Identify which cell holds the provided text, then report its [X, Y] central coordinate. 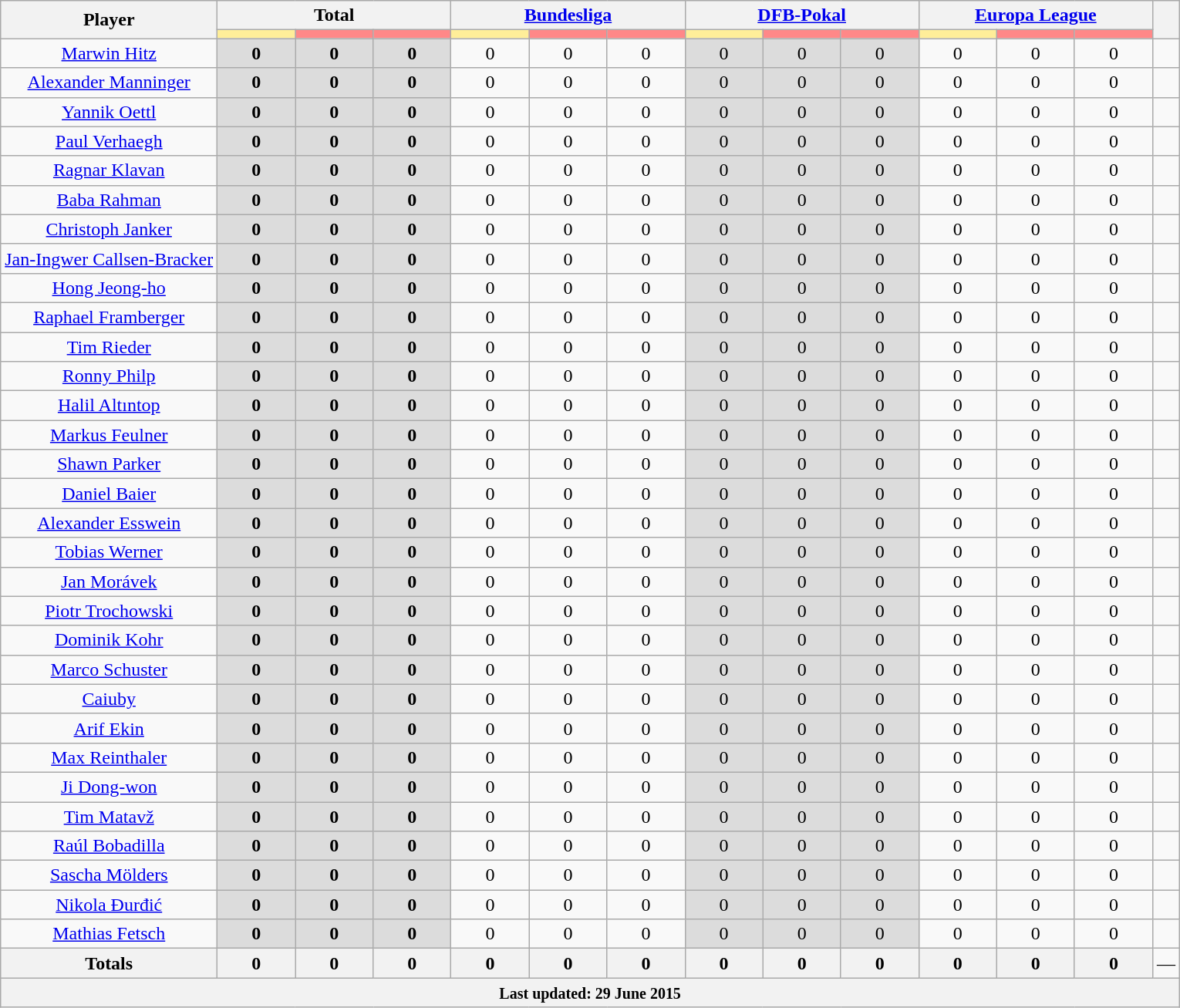
Tim Rieder [110, 346]
Jan Morávek [110, 582]
Daniel Baier [110, 494]
— [1166, 963]
Totals [110, 963]
Piotr Trochowski [110, 611]
Caiuby [110, 699]
Halil Altıntop [110, 406]
Europa League [1035, 15]
Max Reinthaler [110, 757]
Ronny Philp [110, 376]
Raúl Bobadilla [110, 846]
DFB-Pokal [802, 15]
Yannik Oettl [110, 112]
Bundesliga [568, 15]
Dominik Kohr [110, 640]
Alexander Manninger [110, 83]
Last updated: 29 June 2015 [591, 993]
Tim Matavž [110, 817]
Hong Jeong-ho [110, 288]
Arif Ekin [110, 728]
Jan-Ingwer Callsen-Bracker [110, 258]
Raphael Framberger [110, 317]
Markus Feulner [110, 435]
Sascha Mölders [110, 875]
Total [335, 15]
Ragnar Klavan [110, 170]
Ji Dong-won [110, 787]
Paul Verhaegh [110, 141]
Alexander Esswein [110, 523]
Christoph Janker [110, 229]
Baba Rahman [110, 200]
Nikola Đurđić [110, 905]
Marwin Hitz [110, 53]
Shawn Parker [110, 464]
Mathias Fetsch [110, 934]
Tobias Werner [110, 552]
Player [110, 20]
Marco Schuster [110, 669]
